Capture the cell that displays the provided text and extract its [X, Y] central coordinate. 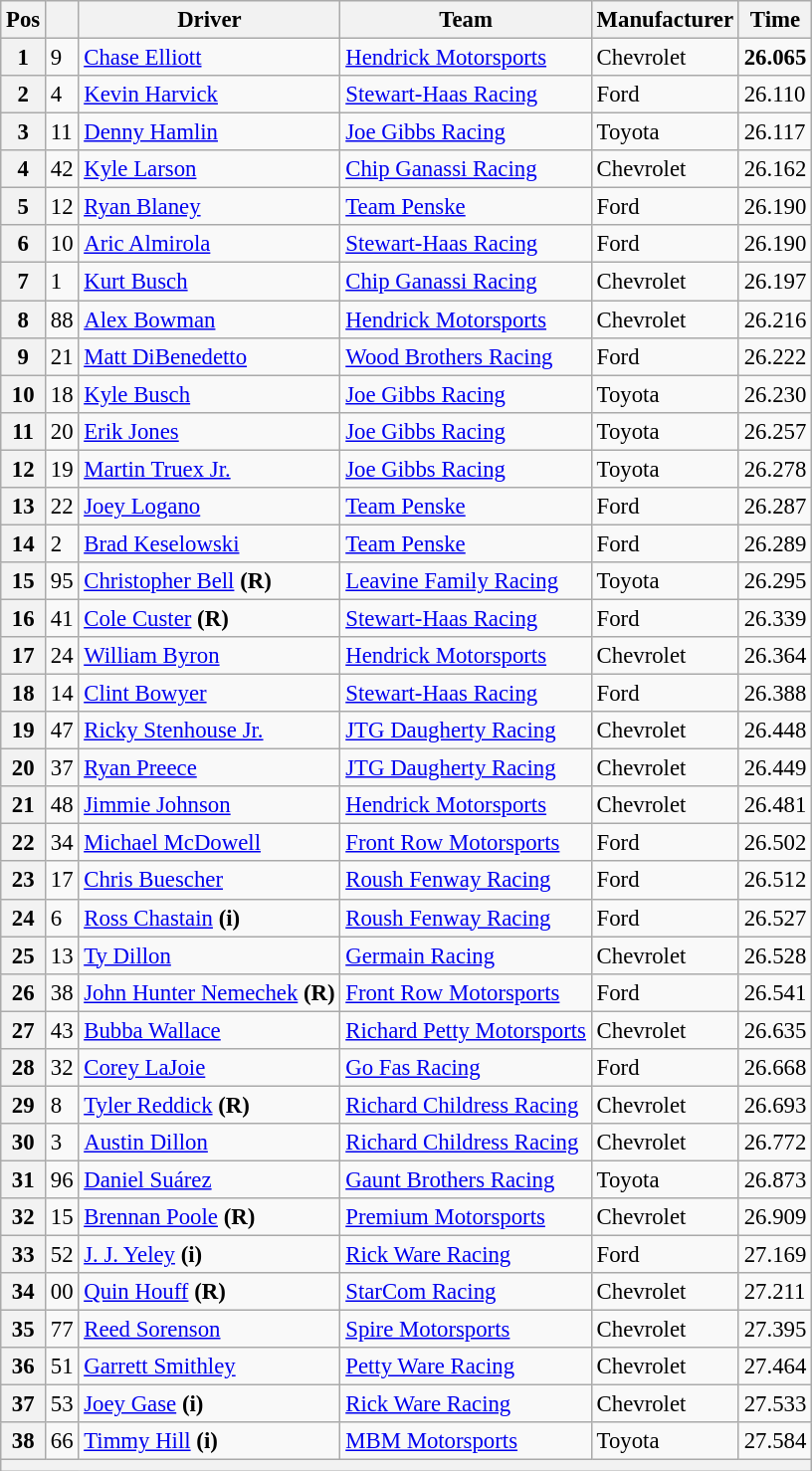
Corey LaJoie [209, 1068]
26.388 [774, 694]
Brennan Poole (R) [209, 1217]
Spire Motorsports [466, 1330]
29 [24, 1105]
Erik Jones [209, 431]
27.211 [774, 1292]
Joey Gase (i) [209, 1404]
47 [62, 731]
26.668 [774, 1068]
26.295 [774, 581]
27.584 [774, 1442]
Chris Buescher [209, 881]
26.502 [774, 843]
27 [24, 1030]
27.464 [774, 1366]
26.287 [774, 507]
26 [24, 992]
Chase Elliott [209, 58]
Tyler Reddick (R) [209, 1105]
Wood Brothers Racing [466, 356]
30 [24, 1143]
Daniel Suárez [209, 1179]
Richard Petty Motorsports [466, 1030]
26.222 [774, 356]
43 [62, 1030]
26.528 [774, 955]
26.364 [774, 656]
42 [62, 169]
Time [774, 20]
Michael McDowell [209, 843]
Matt DiBenedetto [209, 356]
26.197 [774, 282]
26.449 [774, 768]
Petty Ware Racing [466, 1366]
26.693 [774, 1105]
96 [62, 1179]
26.162 [774, 169]
53 [62, 1404]
Go Fas Racing [466, 1068]
48 [62, 805]
Kyle Larson [209, 169]
27.395 [774, 1330]
Driver [209, 20]
31 [24, 1179]
26.278 [774, 469]
26.216 [774, 319]
33 [24, 1255]
Ryan Blaney [209, 207]
26.635 [774, 1030]
26.289 [774, 543]
Quin Houff (R) [209, 1292]
Martin Truex Jr. [209, 469]
Clint Bowyer [209, 694]
Timmy Hill (i) [209, 1442]
John Hunter Nemechek (R) [209, 992]
Team [466, 20]
35 [24, 1330]
26.117 [774, 132]
Kurt Busch [209, 282]
Austin Dillon [209, 1143]
26.909 [774, 1217]
7 [24, 282]
26.448 [774, 731]
26.527 [774, 918]
Jimmie Johnson [209, 805]
26.110 [774, 95]
26.339 [774, 618]
26.512 [774, 881]
Leavine Family Racing [466, 581]
26.257 [774, 431]
95 [62, 581]
Christopher Bell (R) [209, 581]
Ricky Stenhouse Jr. [209, 731]
Alex Bowman [209, 319]
26.481 [774, 805]
27.169 [774, 1255]
Garrett Smithley [209, 1366]
00 [62, 1292]
27.533 [774, 1404]
25 [24, 955]
Premium Motorsports [466, 1217]
26.230 [774, 394]
Denny Hamlin [209, 132]
36 [24, 1366]
Pos [24, 20]
Ty Dillon [209, 955]
Manufacturer [665, 20]
MBM Motorsports [466, 1442]
26.873 [774, 1179]
16 [24, 618]
Joey Logano [209, 507]
J. J. Yeley (i) [209, 1255]
StarCom Racing [466, 1292]
66 [62, 1442]
Germain Racing [466, 955]
28 [24, 1068]
Kyle Busch [209, 394]
Bubba Wallace [209, 1030]
23 [24, 881]
Kevin Harvick [209, 95]
26.541 [774, 992]
77 [62, 1330]
26.065 [774, 58]
41 [62, 618]
Reed Sorenson [209, 1330]
Ross Chastain (i) [209, 918]
William Byron [209, 656]
88 [62, 319]
5 [24, 207]
Brad Keselowski [209, 543]
51 [62, 1366]
Cole Custer (R) [209, 618]
Aric Almirola [209, 244]
26.772 [774, 1143]
52 [62, 1255]
Gaunt Brothers Racing [466, 1179]
Ryan Preece [209, 768]
